Find where the given text appears and provide that cell's center as (x, y) coordinate. 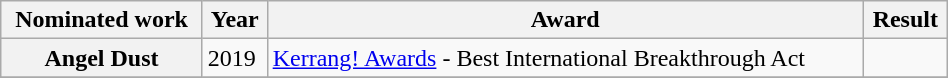
Nominated work (102, 20)
Award (565, 20)
Year (234, 20)
Kerrang! Awards - Best International Breakthrough Act (565, 58)
Result (905, 20)
2019 (234, 58)
Angel Dust (102, 58)
